Provide the (X, Y) coordinate of the cell's center where the given text is located.  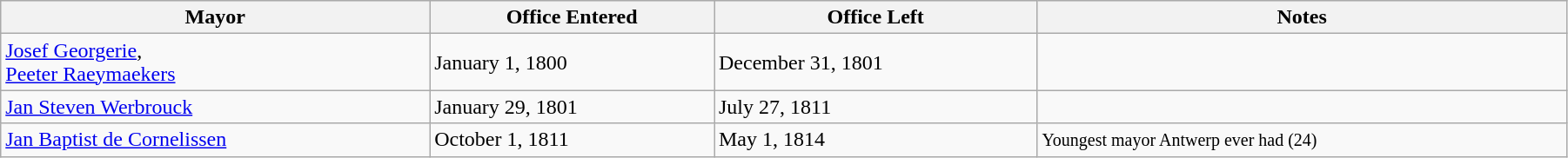
January 1, 1800 (573, 63)
Jan Steven Werbrouck (216, 107)
Youngest mayor Antwerp ever had (24) (1302, 140)
Notes (1302, 17)
Office Entered (573, 17)
Josef Georgerie,Peeter Raeymaekers (216, 63)
December 31, 1801 (875, 63)
Mayor (216, 17)
May 1, 1814 (875, 140)
Office Left (875, 17)
July 27, 1811 (875, 107)
January 29, 1801 (573, 107)
Jan Baptist de Cornelissen (216, 140)
October 1, 1811 (573, 140)
